Extract the [x, y] coordinate from the center of the cell holding the provided text.  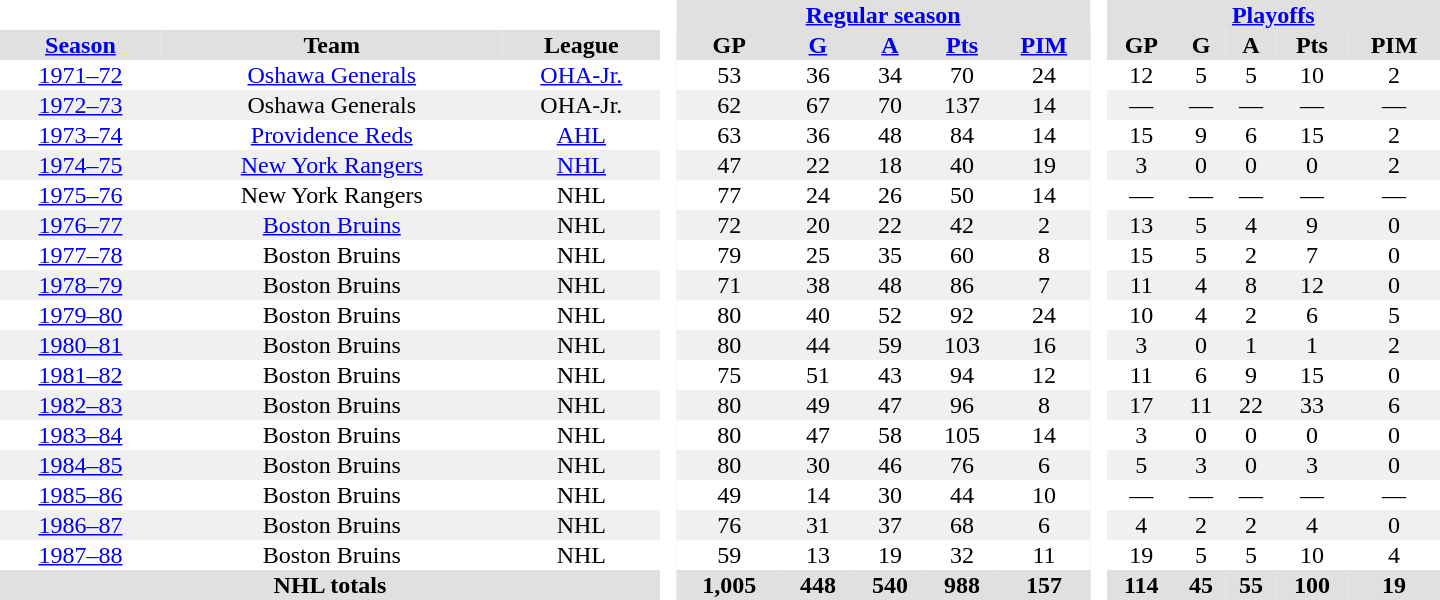
52 [890, 315]
34 [890, 75]
1978–79 [80, 285]
53 [728, 75]
1975–76 [80, 195]
50 [962, 195]
63 [728, 135]
540 [890, 585]
38 [818, 285]
988 [962, 585]
26 [890, 195]
1985–86 [80, 495]
1976–77 [80, 225]
100 [1312, 585]
1984–85 [80, 465]
1981–82 [80, 375]
42 [962, 225]
84 [962, 135]
58 [890, 435]
1973–74 [80, 135]
96 [962, 405]
448 [818, 585]
1982–83 [80, 405]
92 [962, 315]
1980–81 [80, 345]
Regular season [882, 15]
45 [1201, 585]
1986–87 [80, 525]
31 [818, 525]
1971–72 [80, 75]
League [582, 45]
71 [728, 285]
62 [728, 105]
137 [962, 105]
79 [728, 255]
NHL totals [330, 585]
67 [818, 105]
1979–80 [80, 315]
1974–75 [80, 165]
72 [728, 225]
20 [818, 225]
1983–84 [80, 435]
1,005 [728, 585]
1977–78 [80, 255]
157 [1044, 585]
32 [962, 555]
Season [80, 45]
37 [890, 525]
33 [1312, 405]
94 [962, 375]
55 [1251, 585]
Providence Reds [332, 135]
60 [962, 255]
35 [890, 255]
1987–88 [80, 555]
77 [728, 195]
25 [818, 255]
Playoffs [1273, 15]
16 [1044, 345]
86 [962, 285]
68 [962, 525]
114 [1141, 585]
103 [962, 345]
43 [890, 375]
Team [332, 45]
18 [890, 165]
51 [818, 375]
75 [728, 375]
46 [890, 465]
AHL [582, 135]
105 [962, 435]
17 [1141, 405]
1972–73 [80, 105]
